Return [x, y] of the center of cell containing provided text 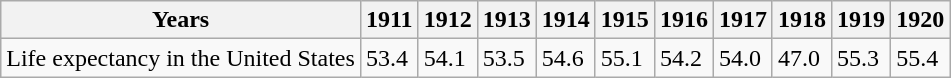
53.5 [506, 58]
1912 [448, 20]
1915 [624, 20]
54.1 [448, 58]
1916 [684, 20]
53.4 [389, 58]
Life expectancy in the United States [181, 58]
1920 [920, 20]
1917 [742, 20]
55.1 [624, 58]
1911 [389, 20]
55.3 [862, 58]
Years [181, 20]
1919 [862, 20]
1918 [802, 20]
54.0 [742, 58]
55.4 [920, 58]
54.2 [684, 58]
54.6 [566, 58]
1913 [506, 20]
1914 [566, 20]
47.0 [802, 58]
